From the cell containing the given text, extract its center point as [X, Y] coordinate. 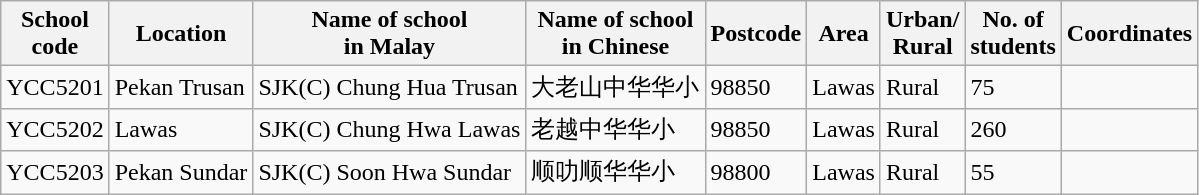
55 [1013, 172]
Area [844, 34]
75 [1013, 88]
SJK(C) Chung Hua Trusan [390, 88]
Coordinates [1129, 34]
Location [181, 34]
Pekan Sundar [181, 172]
98800 [756, 172]
260 [1013, 130]
Name of schoolin Chinese [616, 34]
Schoolcode [55, 34]
YCC5203 [55, 172]
SJK(C) Chung Hwa Lawas [390, 130]
SJK(C) Soon Hwa Sundar [390, 172]
大老山中华华小 [616, 88]
No. ofstudents [1013, 34]
Pekan Trusan [181, 88]
YCC5201 [55, 88]
Postcode [756, 34]
顺叻顺华华小 [616, 172]
Urban/Rural [922, 34]
Name of schoolin Malay [390, 34]
YCC5202 [55, 130]
老越中华华小 [616, 130]
